Provide the (x, y) coordinate of the cell's center where the given text is located.  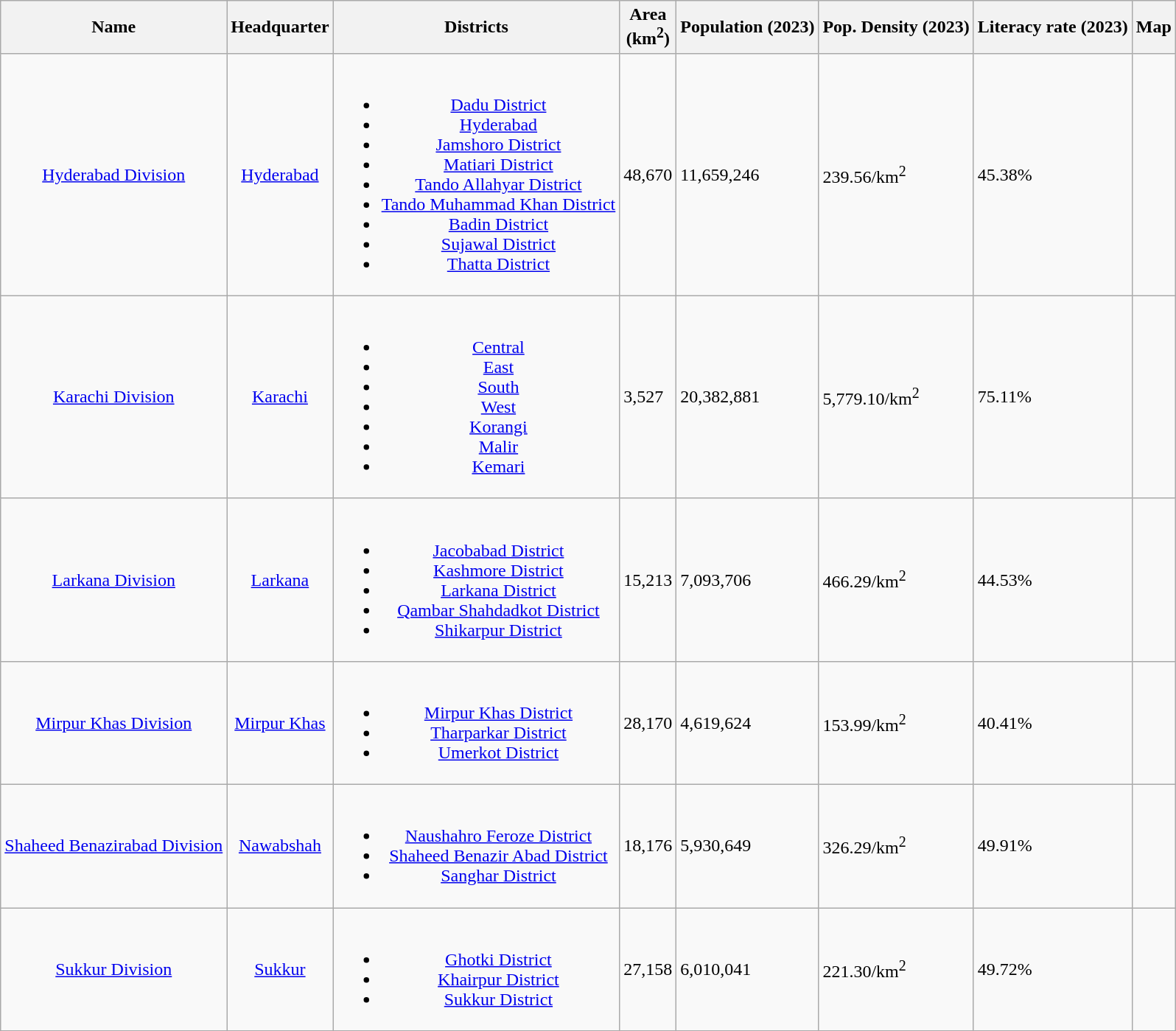
49.72% (1052, 970)
49.91% (1052, 846)
Hyderabad (280, 174)
Mirpur Khas Division (113, 722)
Hyderabad Division (113, 174)
Ghotki DistrictKhairpur DistrictSukkur District (476, 970)
40.41% (1052, 722)
5,930,649 (747, 846)
Karachi (280, 396)
Pop. Density (2023) (896, 27)
Jacobabad DistrictKashmore DistrictLarkana DistrictQambar Shahdadkot DistrictShikarpur District (476, 579)
Sukkur (280, 970)
5,779.10/km2 (896, 396)
466.29/km2 (896, 579)
Literacy rate (2023) (1052, 27)
48,670 (648, 174)
27,158 (648, 970)
Shaheed Benazirabad Division (113, 846)
Sukkur Division (113, 970)
Nawabshah (280, 846)
4,619,624 (747, 722)
Headquarter (280, 27)
18,176 (648, 846)
11,659,246 (747, 174)
Population (2023) (747, 27)
20,382,881 (747, 396)
326.29/km2 (896, 846)
CentralEastSouthWestKorangiMalirKemari (476, 396)
Karachi Division (113, 396)
Larkana Division (113, 579)
221.30/km2 (896, 970)
Districts (476, 27)
239.56/km2 (896, 174)
15,213 (648, 579)
6,010,041 (747, 970)
Naushahro Feroze DistrictShaheed Benazir Abad DistrictSanghar District (476, 846)
Map (1154, 27)
Area(km2) (648, 27)
Name (113, 27)
Larkana (280, 579)
7,093,706 (747, 579)
Mirpur Khas DistrictTharparkar DistrictUmerkot District (476, 722)
28,170 (648, 722)
45.38% (1052, 174)
153.99/km2 (896, 722)
44.53% (1052, 579)
3,527 (648, 396)
75.11% (1052, 396)
Mirpur Khas (280, 722)
